Return (x, y) of the center of cell containing provided text 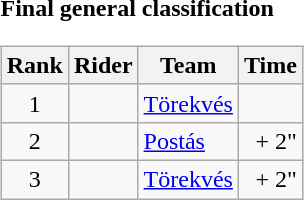
Time (270, 65)
Postás (188, 141)
3 (34, 179)
2 (34, 141)
Rank (34, 65)
Team (188, 65)
Rider (103, 65)
1 (34, 103)
